Return (x, y) of the center of cell containing provided text 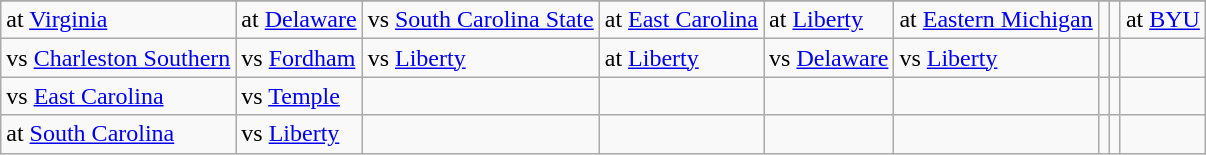
vs Charleston Southern (118, 58)
at Eastern Michigan (996, 20)
at Delaware (299, 20)
vs Delaware (829, 58)
at South Carolina (118, 134)
at BYU (1162, 20)
at East Carolina (681, 20)
vs Fordham (299, 58)
vs South Carolina State (480, 20)
at Virginia (118, 20)
vs East Carolina (118, 96)
vs Temple (299, 96)
